From the cell containing the given text, extract its center point as [x, y] coordinate. 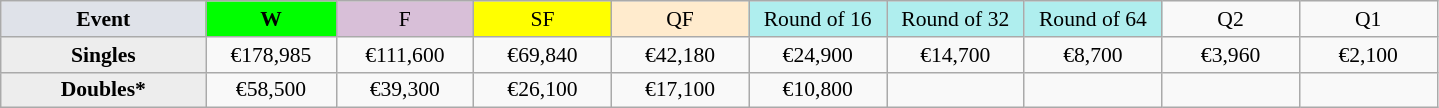
€178,985 [271, 55]
€58,500 [271, 90]
W [271, 19]
€2,100 [1368, 55]
Round of 64 [1093, 19]
F [405, 19]
QF [680, 19]
Round of 32 [955, 19]
€24,900 [818, 55]
Doubles* [104, 90]
Q1 [1368, 19]
Event [104, 19]
€42,180 [680, 55]
Q2 [1231, 19]
€10,800 [818, 90]
€14,700 [955, 55]
€3,960 [1231, 55]
SF [543, 19]
Singles [104, 55]
€26,100 [543, 90]
€17,100 [680, 90]
€39,300 [405, 90]
€69,840 [543, 55]
€111,600 [405, 55]
€8,700 [1093, 55]
Round of 16 [818, 19]
